Locate the cell with the specified text and output its [X, Y] center coordinate. 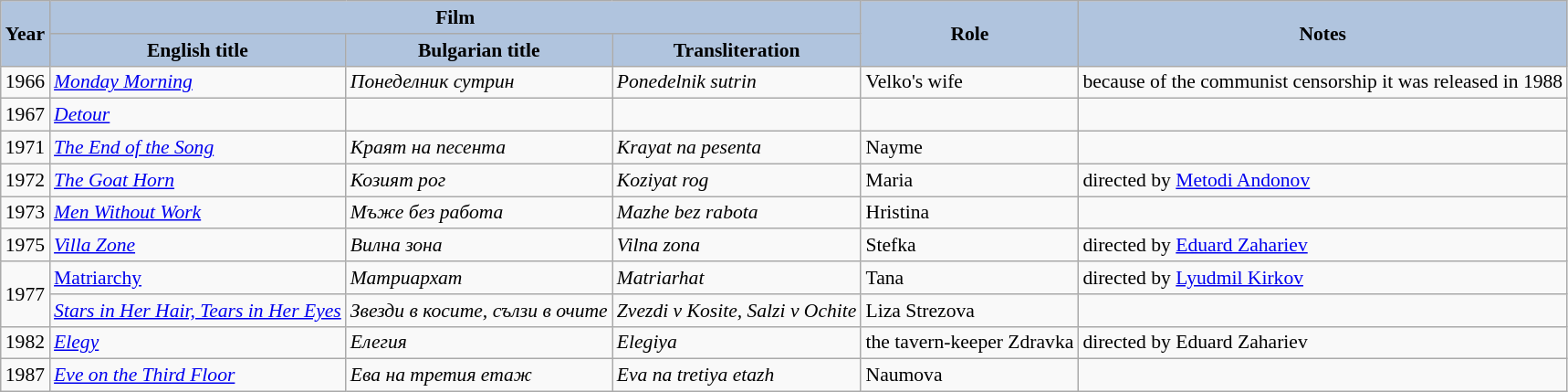
because of the communist censorship it was released in 1988 [1322, 82]
directed by Lyudmil Kirkov [1322, 278]
Detour [197, 115]
1977 [26, 294]
Matriarhat [737, 278]
1982 [26, 343]
Mazhe bez rabota [737, 213]
Мъже без работа [479, 213]
the tavern-keeper Zdravka [969, 343]
1975 [26, 246]
1973 [26, 213]
Елегия [479, 343]
1972 [26, 180]
Stars in Her Hair, Tears in Her Eyes [197, 311]
Naumova [969, 376]
Role [969, 33]
Men Without Work [197, 213]
1987 [26, 376]
1967 [26, 115]
Year [26, 33]
Velko's wife [969, 82]
Hristina [969, 213]
Monday Morning [197, 82]
Понеделник сутрин [479, 82]
Zvezdi v Kosite, Salzi v Ochite [737, 311]
Bulgarian title [479, 50]
Eve on the Third Floor [197, 376]
Film [455, 17]
Вилна зона [479, 246]
Vilna zona [737, 246]
Liza Strezova [969, 311]
The Goat Horn [197, 180]
Matriarchy [197, 278]
Ева на третия етаж [479, 376]
Звезди в косите, сълзи в очите [479, 311]
Stefka [969, 246]
Ponedelnik sutrin [737, 82]
Eva na tretiya etazh [737, 376]
Матриархат [479, 278]
Notes [1322, 33]
Maria [969, 180]
directed by Metodi Andonov [1322, 180]
Elegy [197, 343]
Краят на песента [479, 148]
1966 [26, 82]
Nayme [969, 148]
Koziyat rog [737, 180]
Козият рог [479, 180]
Elegiya [737, 343]
Tana [969, 278]
Villa Zone [197, 246]
The End of the Song [197, 148]
Krayat na pesenta [737, 148]
1971 [26, 148]
Transliteration [737, 50]
English title [197, 50]
